Return the [x, y] coordinate for the center point of the cell that contains the specified text.  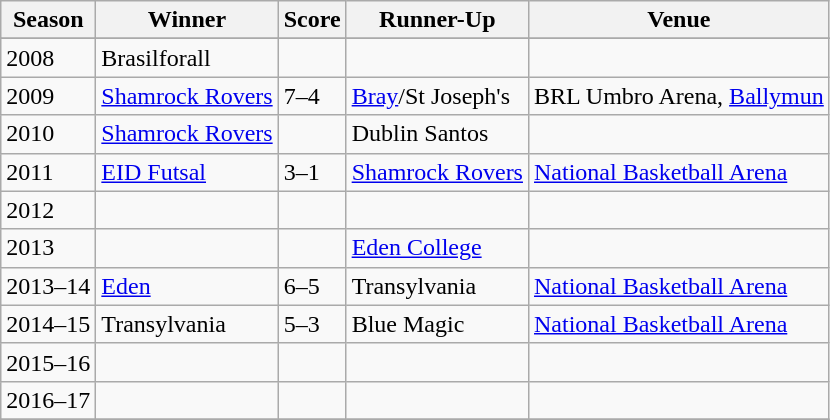
Bray/St Joseph's [437, 96]
6–5 [312, 286]
7–4 [312, 96]
Score [312, 20]
Runner-Up [437, 20]
5–3 [312, 324]
2013 [48, 248]
Season [48, 20]
Eden [187, 286]
2012 [48, 210]
2008 [48, 58]
Venue [678, 20]
3–1 [312, 172]
Dublin Santos [437, 134]
Winner [187, 20]
2010 [48, 134]
2014–15 [48, 324]
Blue Magic [437, 324]
Eden College [437, 248]
Brasilforall [187, 58]
2016–17 [48, 400]
2013–14 [48, 286]
2015–16 [48, 362]
EID Futsal [187, 172]
BRL Umbro Arena, Ballymun [678, 96]
2011 [48, 172]
2009 [48, 96]
